Capture the cell that displays the provided text and extract its [X, Y] central coordinate. 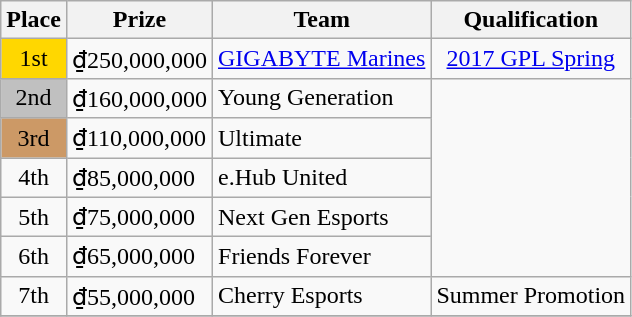
1st [34, 59]
Young Generation [322, 98]
2nd [34, 98]
5th [34, 217]
4th [34, 178]
2017 GPL Spring [531, 59]
GIGABYTE Marines [322, 59]
₫75,000,000 [139, 217]
₫85,000,000 [139, 178]
Next Gen Esports [322, 217]
₫55,000,000 [139, 296]
3rd [34, 138]
Qualification [531, 20]
₫250,000,000 [139, 59]
Friends Forever [322, 257]
7th [34, 296]
e.Hub United [322, 178]
₫160,000,000 [139, 98]
Prize [139, 20]
Ultimate [322, 138]
₫110,000,000 [139, 138]
Team [322, 20]
Summer Promotion [531, 296]
Cherry Esports [322, 296]
Place [34, 20]
6th [34, 257]
₫65,000,000 [139, 257]
